Determine the [X, Y] coordinate at the center of the cell enclosing the given text.  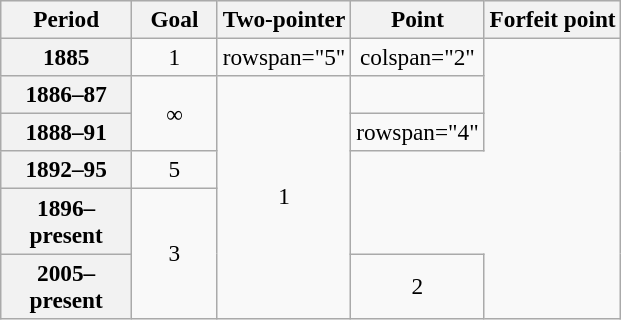
5 [175, 170]
1896–present [66, 222]
1886–87 [66, 95]
Point [418, 19]
Period [66, 19]
rowspan="5" [284, 57]
2005–present [66, 286]
rowspan="4" [418, 132]
Forfeit point [552, 19]
2 [418, 286]
Two-pointer [284, 19]
3 [175, 254]
1888–91 [66, 132]
colspan="2" [418, 57]
1885 [66, 57]
1892–95 [66, 170]
∞ [175, 114]
Goal [175, 19]
